Determine the [X, Y] coordinate at the center of the cell enclosing the given text.  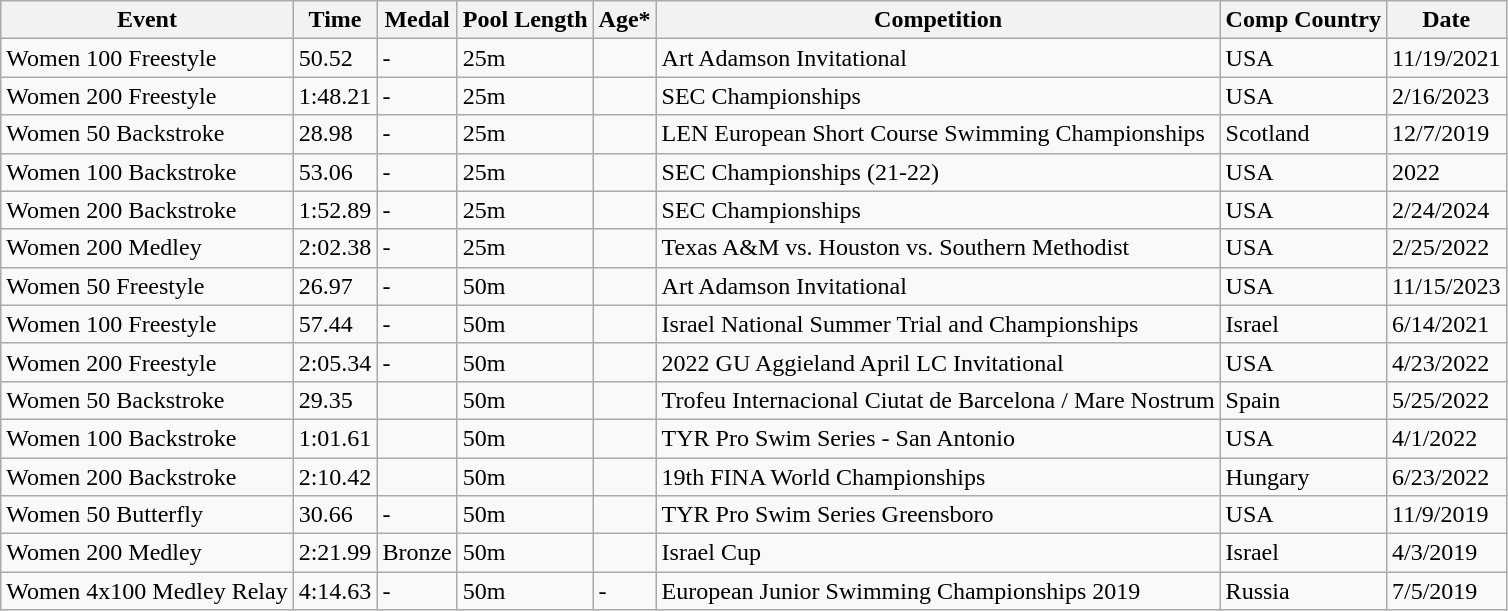
12/7/2019 [1446, 134]
Texas A&M vs. Houston vs. Southern Methodist [938, 248]
Trofeu Internacional Ciutat de Barcelona / Mare Nostrum [938, 400]
Women 50 Butterfly [147, 515]
53.06 [335, 172]
1:52.89 [335, 210]
2022 GU Aggieland April LC Invitational [938, 362]
50.52 [335, 58]
SEC Championships (21-22) [938, 172]
Scotland [1303, 134]
Date [1446, 20]
Age* [624, 20]
11/15/2023 [1446, 286]
57.44 [335, 324]
Pool Length [525, 20]
European Junior Swimming Championships 2019 [938, 591]
Women 50 Freestyle [147, 286]
19th FINA World Championships [938, 477]
Russia [1303, 591]
Time [335, 20]
LEN European Short Course Swimming Championships [938, 134]
Event [147, 20]
4/3/2019 [1446, 553]
11/9/2019 [1446, 515]
6/14/2021 [1446, 324]
6/23/2022 [1446, 477]
4:14.63 [335, 591]
TYR Pro Swim Series Greensboro [938, 515]
5/25/2022 [1446, 400]
2022 [1446, 172]
28.98 [335, 134]
Israel National Summer Trial and Championships [938, 324]
30.66 [335, 515]
Israel Cup [938, 553]
2:02.38 [335, 248]
2/25/2022 [1446, 248]
1:48.21 [335, 96]
Spain [1303, 400]
4/23/2022 [1446, 362]
Women 4x100 Medley Relay [147, 591]
Hungary [1303, 477]
Competition [938, 20]
4/1/2022 [1446, 438]
2:21.99 [335, 553]
2:10.42 [335, 477]
2/16/2023 [1446, 96]
29.35 [335, 400]
1:01.61 [335, 438]
Comp Country [1303, 20]
2/24/2024 [1446, 210]
TYR Pro Swim Series - San Antonio [938, 438]
11/19/2021 [1446, 58]
2:05.34 [335, 362]
7/5/2019 [1446, 591]
Bronze [417, 553]
26.97 [335, 286]
Medal [417, 20]
